Search for the cell housing the specified text and yield its [X, Y] center coordinate. 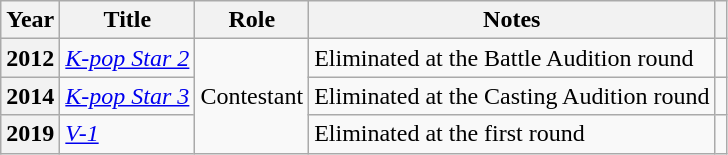
2012 [30, 58]
Role [252, 20]
Eliminated at the Battle Audition round [512, 58]
2014 [30, 96]
Notes [512, 20]
Eliminated at the first round [512, 134]
V-1 [128, 134]
Contestant [252, 96]
Eliminated at the Casting Audition round [512, 96]
K-pop Star 2 [128, 58]
Year [30, 20]
2019 [30, 134]
K-pop Star 3 [128, 96]
Title [128, 20]
